Capture the cell that displays the provided text and extract its (x, y) central coordinate. 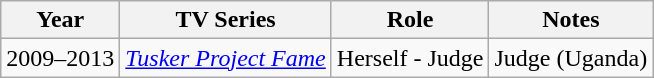
Tusker Project Fame (226, 58)
Judge (Uganda) (571, 58)
Notes (571, 20)
2009–2013 (60, 58)
Herself - Judge (410, 58)
TV Series (226, 20)
Role (410, 20)
Year (60, 20)
